Detect which cell encompasses the target text, then output its (x, y) center coordinate. 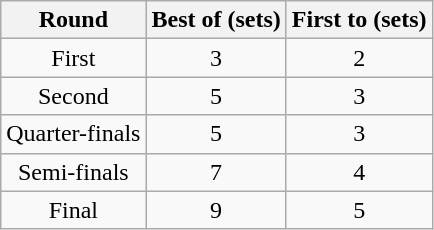
Second (74, 96)
Round (74, 20)
9 (216, 210)
7 (216, 172)
Quarter-finals (74, 134)
2 (359, 58)
Best of (sets) (216, 20)
Semi-finals (74, 172)
4 (359, 172)
First to (sets) (359, 20)
First (74, 58)
Final (74, 210)
